For the text-containing cell, return its midpoint in (X, Y) coordinate format. 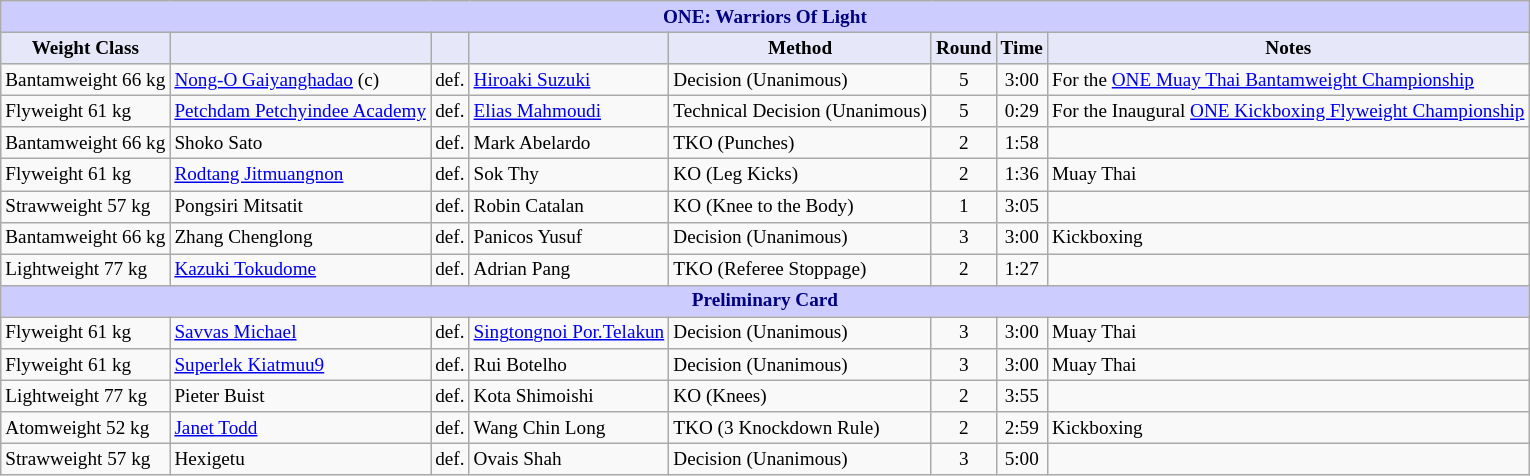
Round (964, 48)
Singtongnoi Por.Telakun (569, 333)
Mark Abelardo (569, 143)
Time (1022, 48)
1:27 (1022, 270)
2:59 (1022, 428)
Savvas Michael (300, 333)
Pongsiri Mitsatit (300, 206)
Sok Thy (569, 175)
1 (964, 206)
Method (800, 48)
Elias Mahmoudi (569, 111)
Adrian Pang (569, 270)
Preliminary Card (765, 301)
Petchdam Petchyindee Academy (300, 111)
Rui Botelho (569, 365)
Weight Class (86, 48)
Hexigetu (300, 460)
1:58 (1022, 143)
5:00 (1022, 460)
KO (Knees) (800, 396)
KO (Knee to the Body) (800, 206)
3:55 (1022, 396)
Shoko Sato (300, 143)
Nong-O Gaiyanghadao (c) (300, 80)
Rodtang Jitmuangnon (300, 175)
Technical Decision (Unanimous) (800, 111)
TKO (Punches) (800, 143)
Kota Shimoishi (569, 396)
Robin Catalan (569, 206)
0:29 (1022, 111)
Wang Chin Long (569, 428)
Kazuki Tokudome (300, 270)
ONE: Warriors Of Light (765, 17)
For the ONE Muay Thai Bantamweight Championship (1288, 80)
Janet Todd (300, 428)
Atomweight 52 kg (86, 428)
For the Inaugural ONE Kickboxing Flyweight Championship (1288, 111)
3:05 (1022, 206)
Ovais Shah (569, 460)
1:36 (1022, 175)
Panicos Yusuf (569, 238)
KO (Leg Kicks) (800, 175)
Pieter Buist (300, 396)
TKO (Referee Stoppage) (800, 270)
Superlek Kiatmuu9 (300, 365)
TKO (3 Knockdown Rule) (800, 428)
Zhang Chenglong (300, 238)
Notes (1288, 48)
Hiroaki Suzuki (569, 80)
